Extract the [x, y] coordinate from the center of the cell holding the provided text.  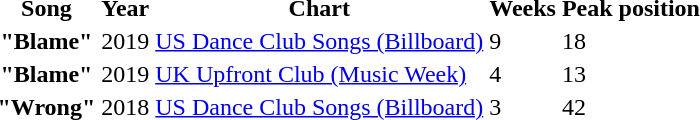
4 [523, 74]
US Dance Club Songs (Billboard) [320, 41]
UK Upfront Club (Music Week) [320, 74]
9 [523, 41]
